From the cell containing the given text, extract its center point as (x, y) coordinate. 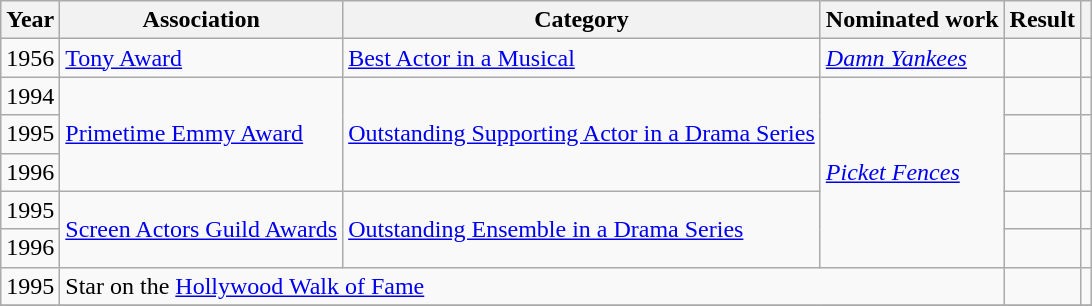
Primetime Emmy Award (202, 134)
Category (582, 20)
Screen Actors Guild Awards (202, 229)
Star on the Hollywood Walk of Fame (532, 286)
Result (1042, 20)
Outstanding Ensemble in a Drama Series (582, 229)
Nominated work (912, 20)
1956 (30, 58)
Year (30, 20)
Damn Yankees (912, 58)
Picket Fences (912, 172)
Association (202, 20)
Outstanding Supporting Actor in a Drama Series (582, 134)
Tony Award (202, 58)
1994 (30, 96)
Best Actor in a Musical (582, 58)
